For the text-containing cell, return its midpoint in (x, y) coordinate format. 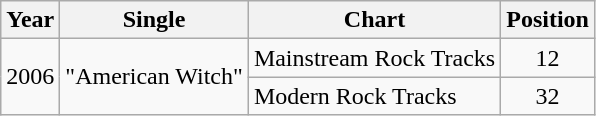
Position (548, 20)
Modern Rock Tracks (374, 96)
12 (548, 58)
Mainstream Rock Tracks (374, 58)
32 (548, 96)
Chart (374, 20)
"American Witch" (154, 77)
2006 (30, 77)
Single (154, 20)
Year (30, 20)
